Locate the cell with the specified text and output its [X, Y] center coordinate. 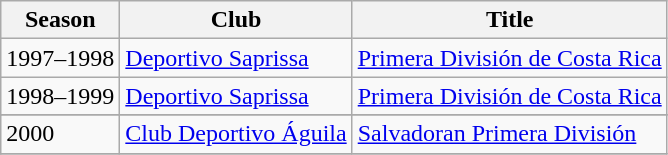
1997–1998 [60, 58]
Club Deportivo Águila [236, 134]
Salvadoran Primera División [510, 134]
2000 [60, 134]
Title [510, 20]
Season [60, 20]
Club [236, 20]
1998–1999 [60, 96]
